Provide the (X, Y) coordinate of the cell's center where the given text is located.  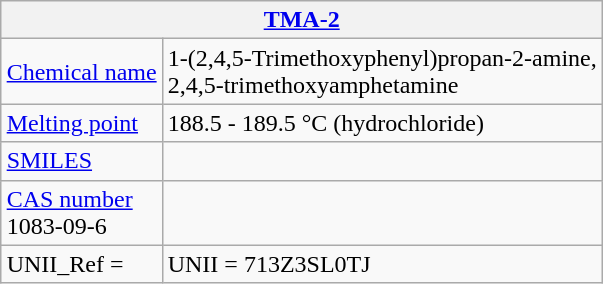
TMA-2 (302, 20)
SMILES (82, 161)
UNII = 713Z3SL0TJ (382, 264)
188.5 - 189.5 °C (hydrochloride) (382, 123)
1-(2,4,5-Trimethoxyphenyl)propan-2-amine,2,4,5-trimethoxyamphetamine (382, 72)
Chemical name (82, 72)
UNII_Ref = (82, 264)
CAS number1083-09-6 (82, 212)
Melting point (82, 123)
